For the text-containing cell, return its midpoint in [X, Y] coordinate format. 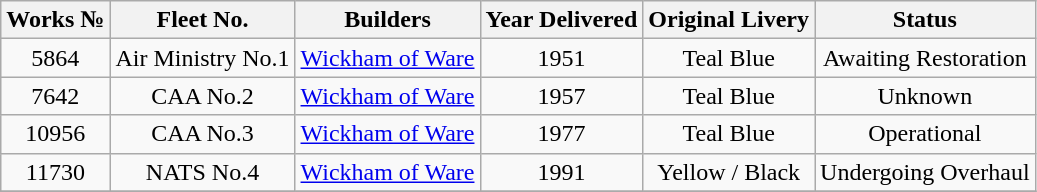
1977 [562, 134]
Undergoing Overhaul [926, 172]
Original Livery [729, 20]
Unknown [926, 96]
1991 [562, 172]
CAA No.3 [202, 134]
Fleet No. [202, 20]
Air Ministry No.1 [202, 58]
Builders [388, 20]
Status [926, 20]
Operational [926, 134]
1951 [562, 58]
11730 [56, 172]
NATS No.4 [202, 172]
CAA No.2 [202, 96]
Awaiting Restoration [926, 58]
5864 [56, 58]
Yellow / Black [729, 172]
1957 [562, 96]
Year Delivered [562, 20]
Works № [56, 20]
7642 [56, 96]
10956 [56, 134]
